Locate the cell with the specified text and output its [x, y] center coordinate. 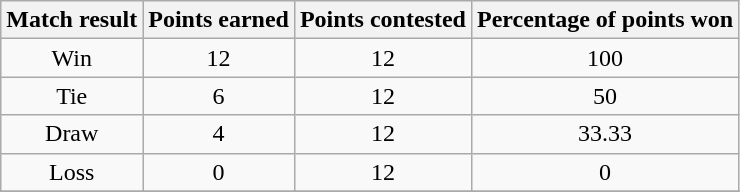
6 [219, 96]
Percentage of points won [604, 20]
4 [219, 134]
Match result [72, 20]
50 [604, 96]
Draw [72, 134]
33.33 [604, 134]
100 [604, 58]
Win [72, 58]
Points contested [382, 20]
Loss [72, 172]
Tie [72, 96]
Points earned [219, 20]
